Output the (x, y) coordinate of the center of the cell containing the given text.  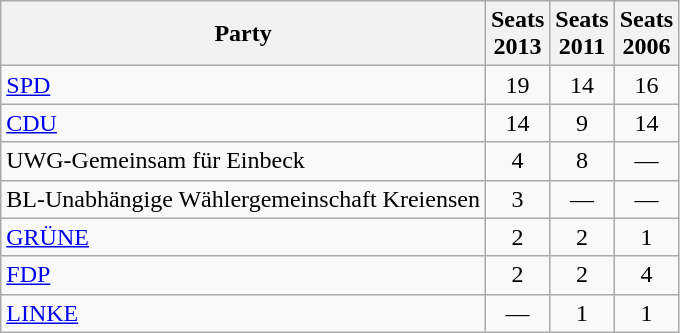
BL-Unabhängige Wählergemeinschaft Kreiensen (244, 199)
LINKE (244, 313)
UWG-Gemeinsam für Einbeck (244, 161)
9 (582, 123)
Seats2013 (517, 34)
Seats2011 (582, 34)
3 (517, 199)
Seats2006 (646, 34)
SPD (244, 85)
8 (582, 161)
GRÜNE (244, 237)
19 (517, 85)
Party (244, 34)
16 (646, 85)
FDP (244, 275)
CDU (244, 123)
